Search for the cell housing the specified text and yield its [X, Y] center coordinate. 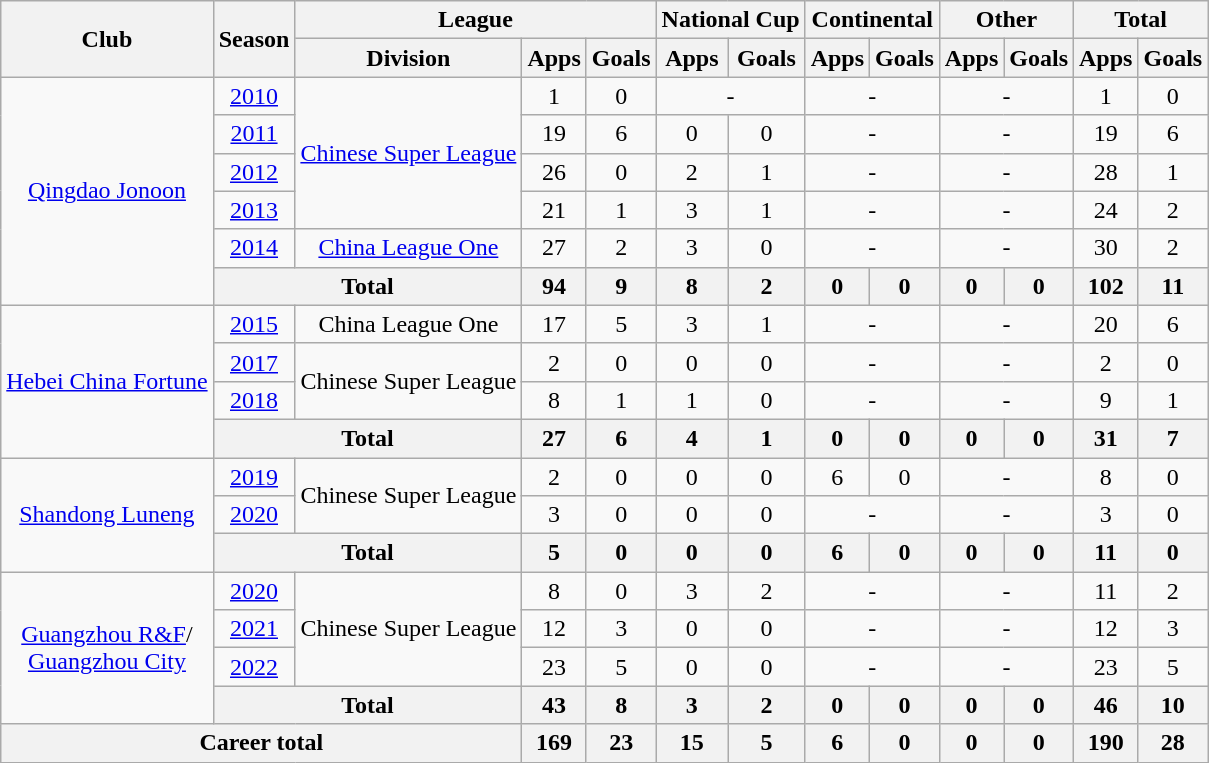
46 [1106, 705]
26 [554, 172]
7 [1173, 438]
Guangzhou R&F/Guangzhou City [107, 648]
League [476, 20]
Continental [872, 20]
102 [1106, 286]
2021 [254, 629]
Hebei China Fortune [107, 381]
21 [554, 210]
2022 [254, 667]
43 [554, 705]
94 [554, 286]
15 [692, 743]
2012 [254, 172]
Season [254, 39]
190 [1106, 743]
2014 [254, 248]
Qingdao Jonoon [107, 191]
2019 [254, 477]
2010 [254, 96]
30 [1106, 248]
2018 [254, 400]
National Cup [730, 20]
4 [692, 438]
2017 [254, 362]
2015 [254, 324]
Division [408, 58]
Other [1006, 20]
Shandong Luneng [107, 515]
2011 [254, 134]
10 [1173, 705]
Club [107, 39]
31 [1106, 438]
20 [1106, 324]
17 [554, 324]
24 [1106, 210]
Career total [262, 743]
2013 [254, 210]
169 [554, 743]
